Capture the cell that displays the provided text and extract its [x, y] central coordinate. 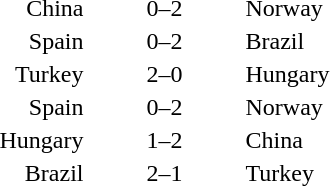
2–0 [164, 74]
1–2 [164, 140]
